Find where the given text appears and provide that cell's center as (X, Y) coordinate. 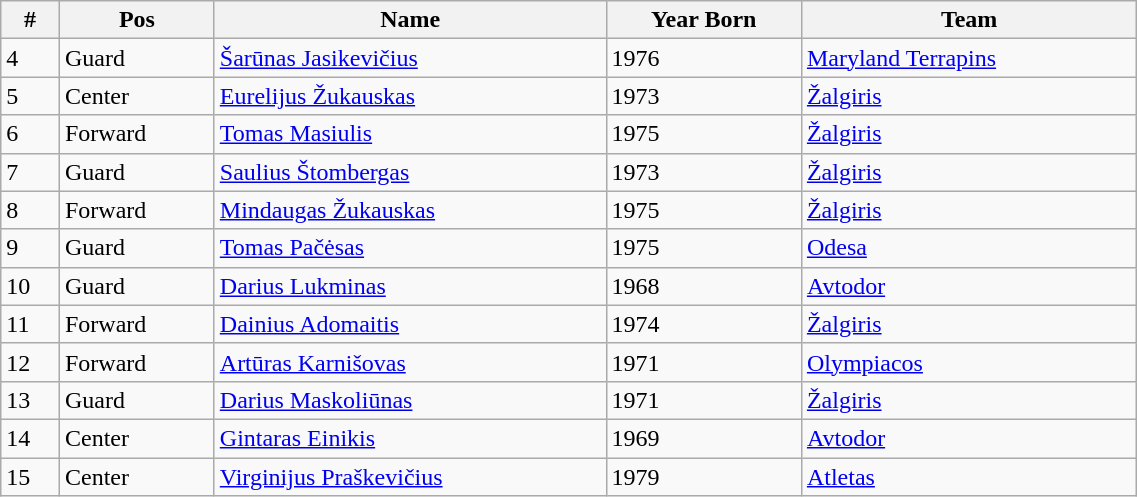
Tomas Masiulis (410, 134)
Mindaugas Žukauskas (410, 210)
15 (30, 477)
11 (30, 324)
10 (30, 286)
Olympiacos (968, 362)
Artūras Karnišovas (410, 362)
1979 (704, 477)
14 (30, 438)
1968 (704, 286)
Dainius Adomaitis (410, 324)
12 (30, 362)
Šarūnas Jasikevičius (410, 58)
9 (30, 248)
Maryland Terrapins (968, 58)
Team (968, 20)
Eurelijus Žukauskas (410, 96)
Atletas (968, 477)
Saulius Štombergas (410, 172)
7 (30, 172)
1976 (704, 58)
4 (30, 58)
8 (30, 210)
Tomas Pačėsas (410, 248)
Darius Maskoliūnas (410, 400)
1969 (704, 438)
Odesa (968, 248)
5 (30, 96)
Name (410, 20)
13 (30, 400)
Year Born (704, 20)
# (30, 20)
Pos (136, 20)
Virginijus Praškevičius (410, 477)
Darius Lukminas (410, 286)
1974 (704, 324)
Gintaras Einikis (410, 438)
6 (30, 134)
